Capture the cell that displays the provided text and extract its [X, Y] central coordinate. 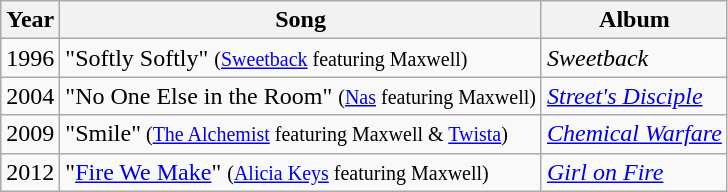
Album [634, 20]
Girl on Fire [634, 172]
"Softly Softly" (Sweetback featuring Maxwell) [301, 58]
Street's Disciple [634, 96]
2009 [30, 134]
Year [30, 20]
Chemical Warfare [634, 134]
"Smile" (The Alchemist featuring Maxwell & Twista) [301, 134]
"No One Else in the Room" (Nas featuring Maxwell) [301, 96]
"Fire We Make" (Alicia Keys featuring Maxwell) [301, 172]
1996 [30, 58]
Sweetback [634, 58]
Song [301, 20]
2004 [30, 96]
2012 [30, 172]
